For the text-containing cell, return its midpoint in [x, y] coordinate format. 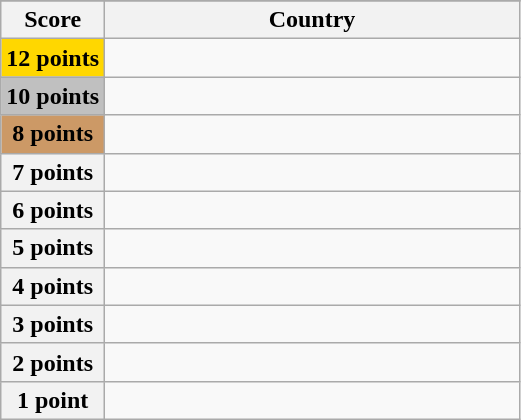
10 points [53, 96]
12 points [53, 58]
3 points [53, 324]
8 points [53, 134]
2 points [53, 362]
Country [312, 20]
5 points [53, 248]
Score [53, 20]
1 point [53, 400]
7 points [53, 172]
6 points [53, 210]
4 points [53, 286]
